For the text-containing cell, return its midpoint in (X, Y) coordinate format. 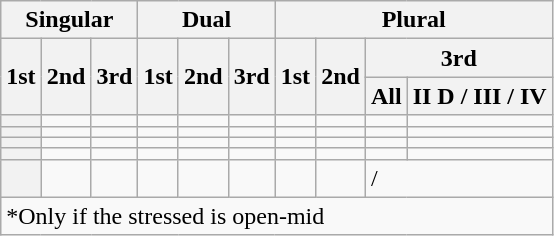
Singular (70, 20)
*Only if the stressed is open-mid (276, 216)
Plural (414, 20)
II D / III / IV (480, 96)
All (386, 96)
Dual (206, 20)
/ (458, 178)
